Detect which cell encompasses the target text, then output its [x, y] center coordinate. 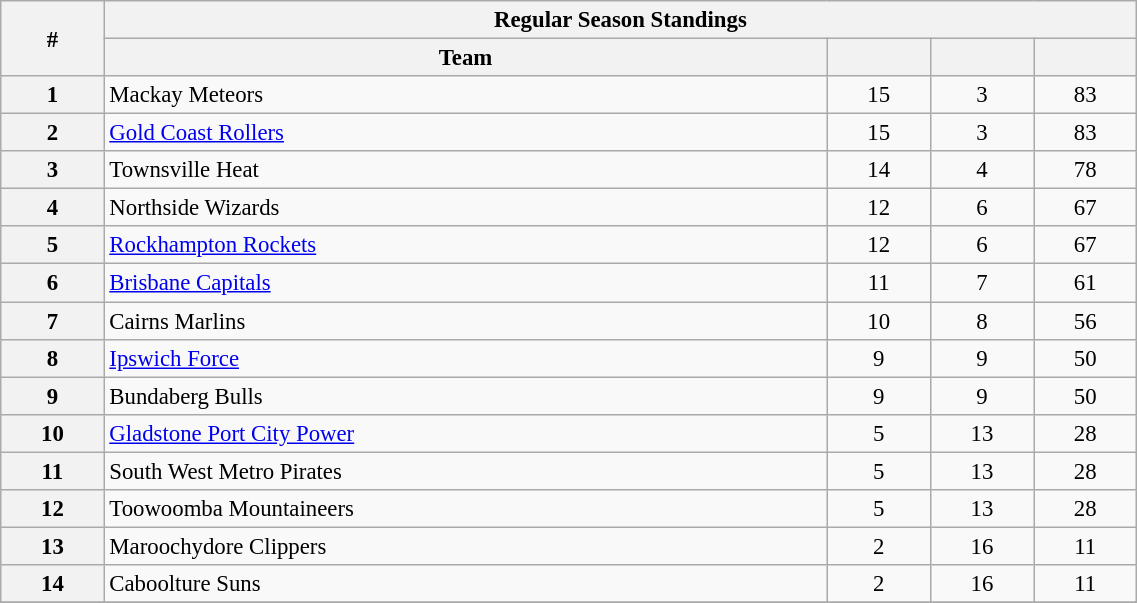
Bundaberg Bulls [466, 396]
Ipswich Force [466, 358]
78 [1086, 170]
# [52, 38]
1 [52, 95]
Rockhampton Rockets [466, 245]
Toowoomba Mountaineers [466, 509]
South West Metro Pirates [466, 471]
Team [466, 58]
Caboolture Suns [466, 584]
Northside Wizards [466, 208]
Regular Season Standings [620, 20]
Mackay Meteors [466, 95]
Gladstone Port City Power [466, 433]
Cairns Marlins [466, 321]
Townsville Heat [466, 170]
Gold Coast Rollers [466, 133]
Maroochydore Clippers [466, 546]
Brisbane Capitals [466, 283]
56 [1086, 321]
61 [1086, 283]
